Provide the (x, y) coordinate of the cell's center where the given text is located.  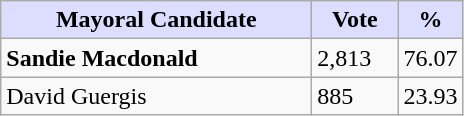
Mayoral Candidate (156, 20)
2,813 (355, 58)
Vote (355, 20)
Sandie Macdonald (156, 58)
David Guergis (156, 96)
% (430, 20)
23.93 (430, 96)
76.07 (430, 58)
885 (355, 96)
